Extract the (X, Y) coordinate from the center of the cell holding the provided text.  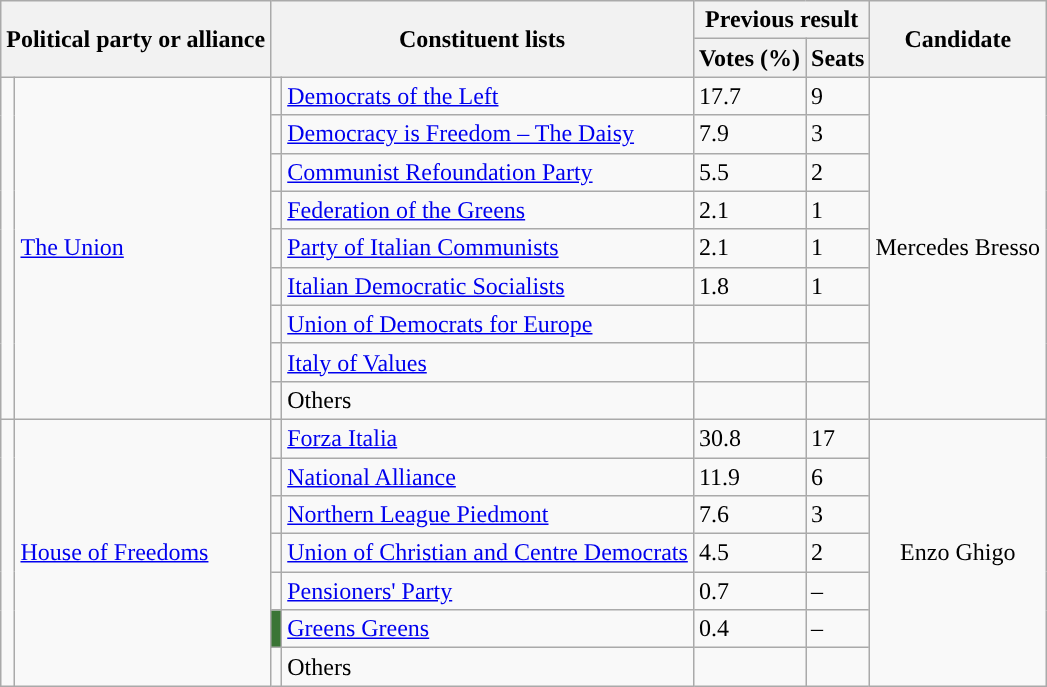
Federation of the Greens (488, 210)
4.5 (749, 553)
5.5 (749, 172)
Italian Democratic Socialists (488, 286)
Union of Christian and Centre Democrats (488, 553)
Italy of Values (488, 362)
House of Freedoms (143, 552)
17.7 (749, 96)
7.9 (749, 134)
Political party or alliance (136, 39)
Pensioners' Party (488, 591)
17 (838, 438)
The Union (143, 248)
Constituent lists (482, 39)
National Alliance (488, 477)
Previous result (782, 20)
Forza Italia (488, 438)
7.6 (749, 515)
6 (838, 477)
Greens Greens (488, 629)
Enzo Ghigo (958, 552)
Party of Italian Communists (488, 248)
Democracy is Freedom – The Daisy (488, 134)
0.4 (749, 629)
11.9 (749, 477)
Seats (838, 58)
Northern League Piedmont (488, 515)
Mercedes Bresso (958, 248)
Democrats of the Left (488, 96)
30.8 (749, 438)
Candidate (958, 39)
9 (838, 96)
Votes (%) (749, 58)
Communist Refoundation Party (488, 172)
1.8 (749, 286)
Union of Democrats for Europe (488, 324)
0.7 (749, 591)
